Find where the given text appears and provide that cell's center as (x, y) coordinate. 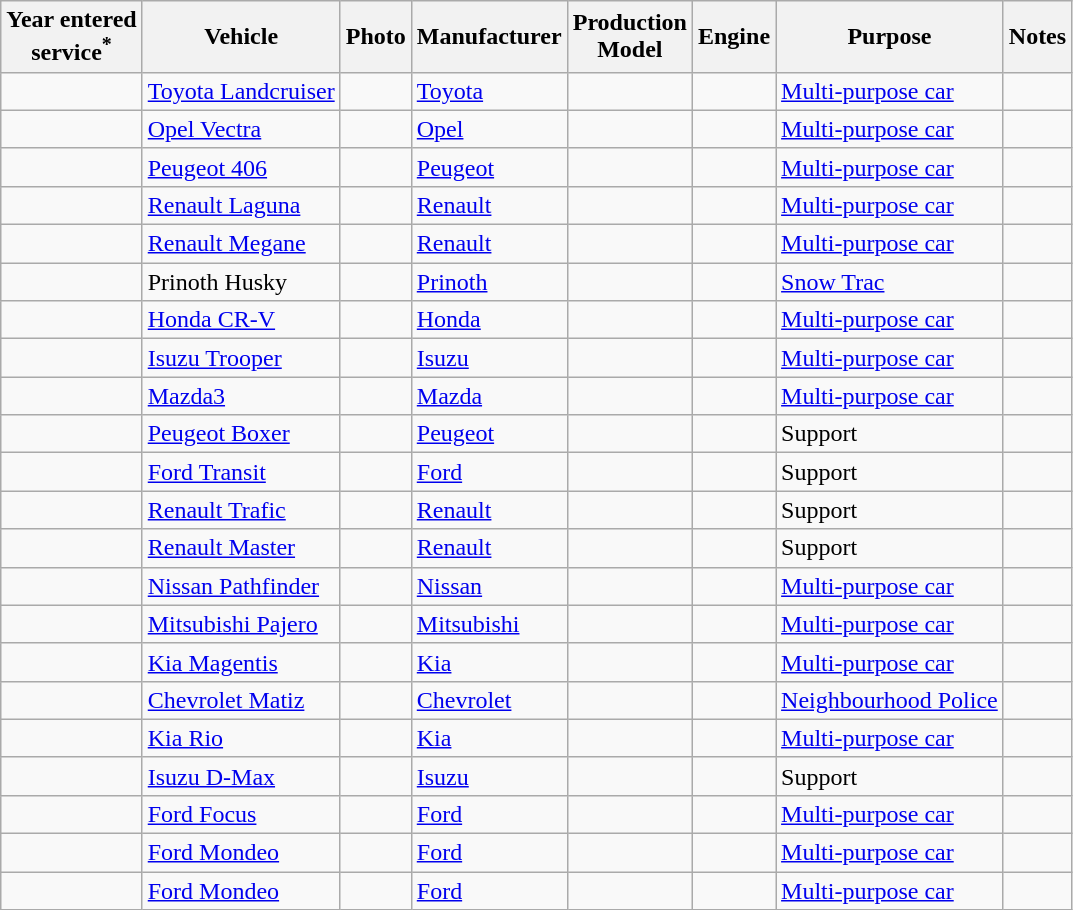
Mazda3 (241, 396)
Nissan Pathfinder (241, 586)
Opel Vectra (241, 129)
Renault Megane (241, 244)
Renault Laguna (241, 205)
Peugeot Boxer (241, 434)
Opel (489, 129)
Nissan (489, 586)
Purpose (890, 37)
Renault Master (241, 548)
Notes (1037, 37)
Prinoth (489, 282)
Vehicle (241, 37)
Peugeot 406 (241, 167)
Prinoth Husky (241, 282)
Mitsubishi (489, 624)
Kia Rio (241, 738)
Chevrolet (489, 700)
Kia Magentis (241, 662)
Mitsubishi Pajero (241, 624)
Toyota Landcruiser (241, 91)
Engine (734, 37)
Ford Focus (241, 814)
Year enteredservice* (72, 37)
Neighbourhood Police (890, 700)
Photo (376, 37)
Chevrolet Matiz (241, 700)
Manufacturer (489, 37)
Isuzu Trooper (241, 358)
Snow Trac (890, 282)
Isuzu D-Max (241, 776)
Renault Trafic (241, 510)
Ford Transit (241, 472)
Honda (489, 320)
ProductionModel (630, 37)
Honda CR-V (241, 320)
Mazda (489, 396)
Toyota (489, 91)
